Provide the (X, Y) coordinate of the cell's center where the given text is located.  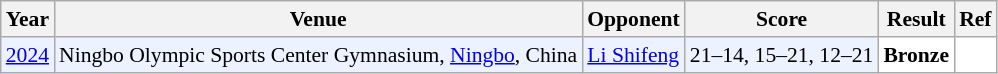
Score (782, 19)
2024 (28, 55)
Result (916, 19)
Venue (318, 19)
Bronze (916, 55)
Opponent (634, 19)
21–14, 15–21, 12–21 (782, 55)
Year (28, 19)
Ningbo Olympic Sports Center Gymnasium, Ningbo, China (318, 55)
Ref (975, 19)
Li Shifeng (634, 55)
